Detect which cell encompasses the target text, then output its (x, y) center coordinate. 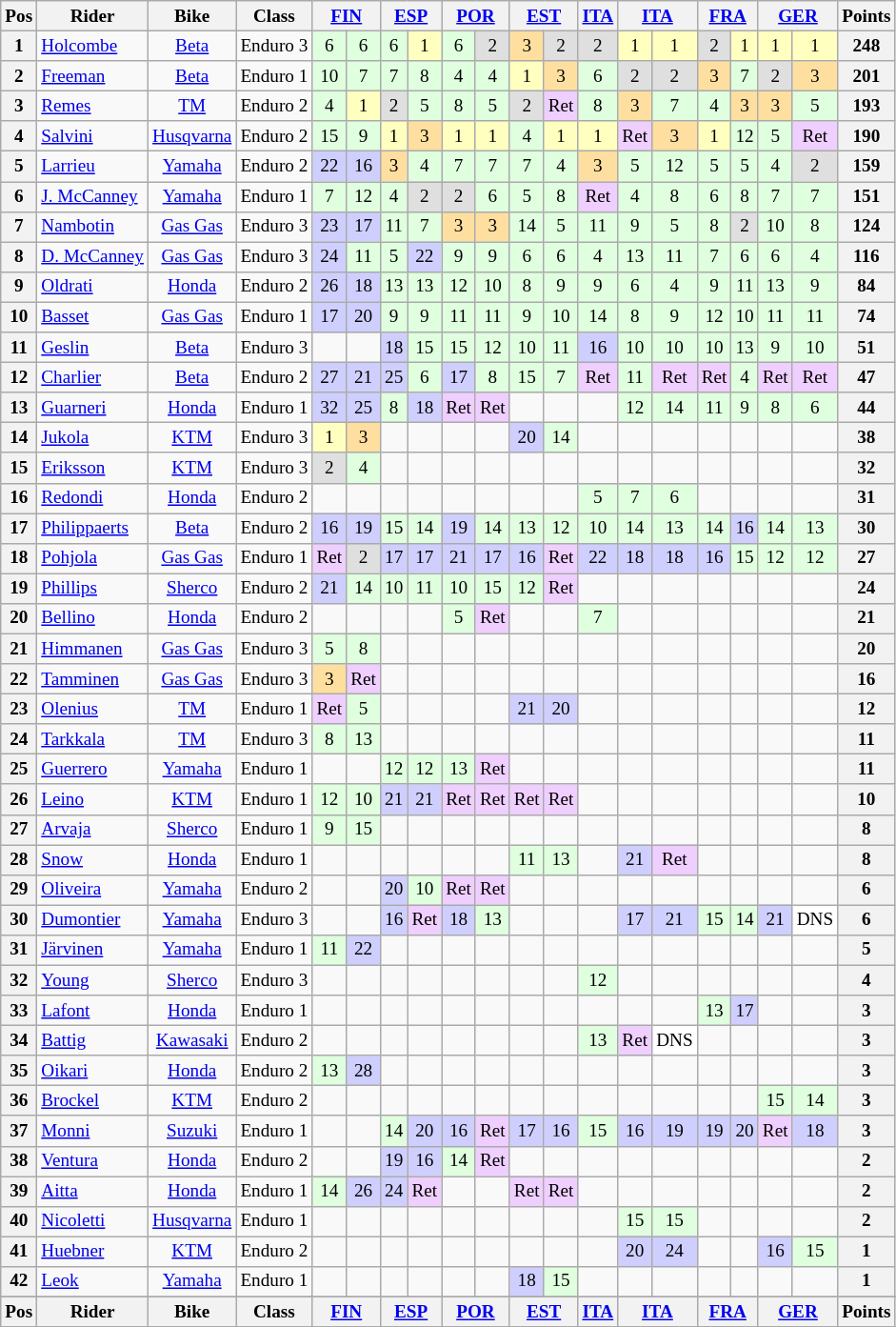
Huebner (93, 1252)
Redondi (93, 498)
41 (19, 1252)
Freeman (93, 76)
201 (866, 76)
35 (19, 1071)
29 (19, 890)
Kawasaki (192, 1040)
Aitta (93, 1192)
Dumontier (93, 920)
Tamminen (93, 679)
Charlier (93, 377)
74 (866, 317)
Pohjola (93, 558)
Snow (93, 859)
193 (866, 106)
Ventura (93, 1161)
Salvini (93, 136)
Brockel (93, 1101)
37 (19, 1131)
Larrieu (93, 167)
J. McCanney (93, 196)
159 (866, 167)
Eriksson (93, 468)
Geslin (93, 348)
Bellino (93, 618)
47 (866, 377)
42 (19, 1281)
84 (866, 287)
39 (19, 1192)
Leino (93, 799)
248 (866, 46)
Young (93, 980)
Leok (93, 1281)
Tarkkala (93, 739)
Philippaerts (93, 528)
Holcombe (93, 46)
Battig (93, 1040)
Phillips (93, 589)
Oldrati (93, 287)
Arvaja (93, 830)
36 (19, 1101)
51 (866, 348)
116 (866, 257)
Olenius (93, 709)
Guerrero (93, 770)
Lafont (93, 1011)
40 (19, 1221)
Oikari (93, 1071)
Nambotin (93, 227)
Himmanen (93, 649)
Järvinen (93, 950)
124 (866, 227)
Remes (93, 106)
Nicoletti (93, 1221)
D. McCanney (93, 257)
Basset (93, 317)
190 (866, 136)
Guarneri (93, 408)
34 (19, 1040)
44 (866, 408)
Oliveira (93, 890)
Jukola (93, 438)
151 (866, 196)
33 (19, 1011)
Monni (93, 1131)
Suzuki (192, 1131)
